Output the (X, Y) coordinate of the center of the cell containing the given text.  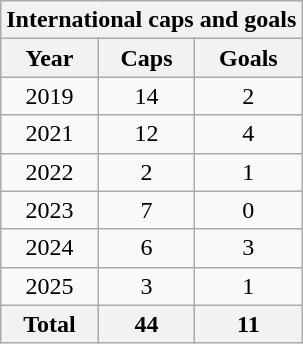
4 (248, 134)
0 (248, 210)
Year (50, 58)
2025 (50, 286)
International caps and goals (152, 20)
2023 (50, 210)
2019 (50, 96)
14 (146, 96)
7 (146, 210)
6 (146, 248)
Goals (248, 58)
2022 (50, 172)
Total (50, 324)
2024 (50, 248)
11 (248, 324)
44 (146, 324)
12 (146, 134)
2021 (50, 134)
Caps (146, 58)
